Capture the cell that displays the provided text and extract its [X, Y] central coordinate. 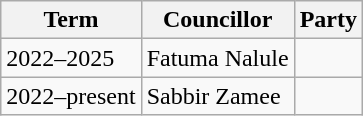
2022–2025 [71, 58]
Sabbir Zamee [218, 96]
Fatuma Nalule [218, 58]
Party [328, 20]
2022–present [71, 96]
Councillor [218, 20]
Term [71, 20]
